Scan for the cell matching the given text and deliver its (x, y) coordinate at center. 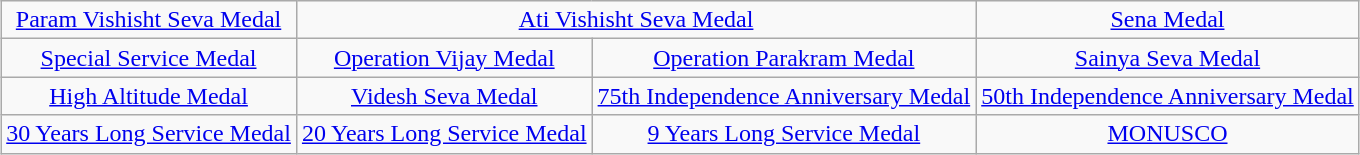
20 Years Long Service Medal (444, 134)
9 Years Long Service Medal (784, 134)
Ati Vishisht Seva Medal (636, 20)
Param Vishisht Seva Medal (149, 20)
50th Independence Anniversary Medal (1168, 96)
Sainya Seva Medal (1168, 58)
Sena Medal (1168, 20)
Special Service Medal (149, 58)
Operation Parakram Medal (784, 58)
High Altitude Medal (149, 96)
30 Years Long Service Medal (149, 134)
MONUSCO (1168, 134)
Operation Vijay Medal (444, 58)
Videsh Seva Medal (444, 96)
75th Independence Anniversary Medal (784, 96)
